Return the [X, Y] coordinate for the center point of the cell that contains the specified text.  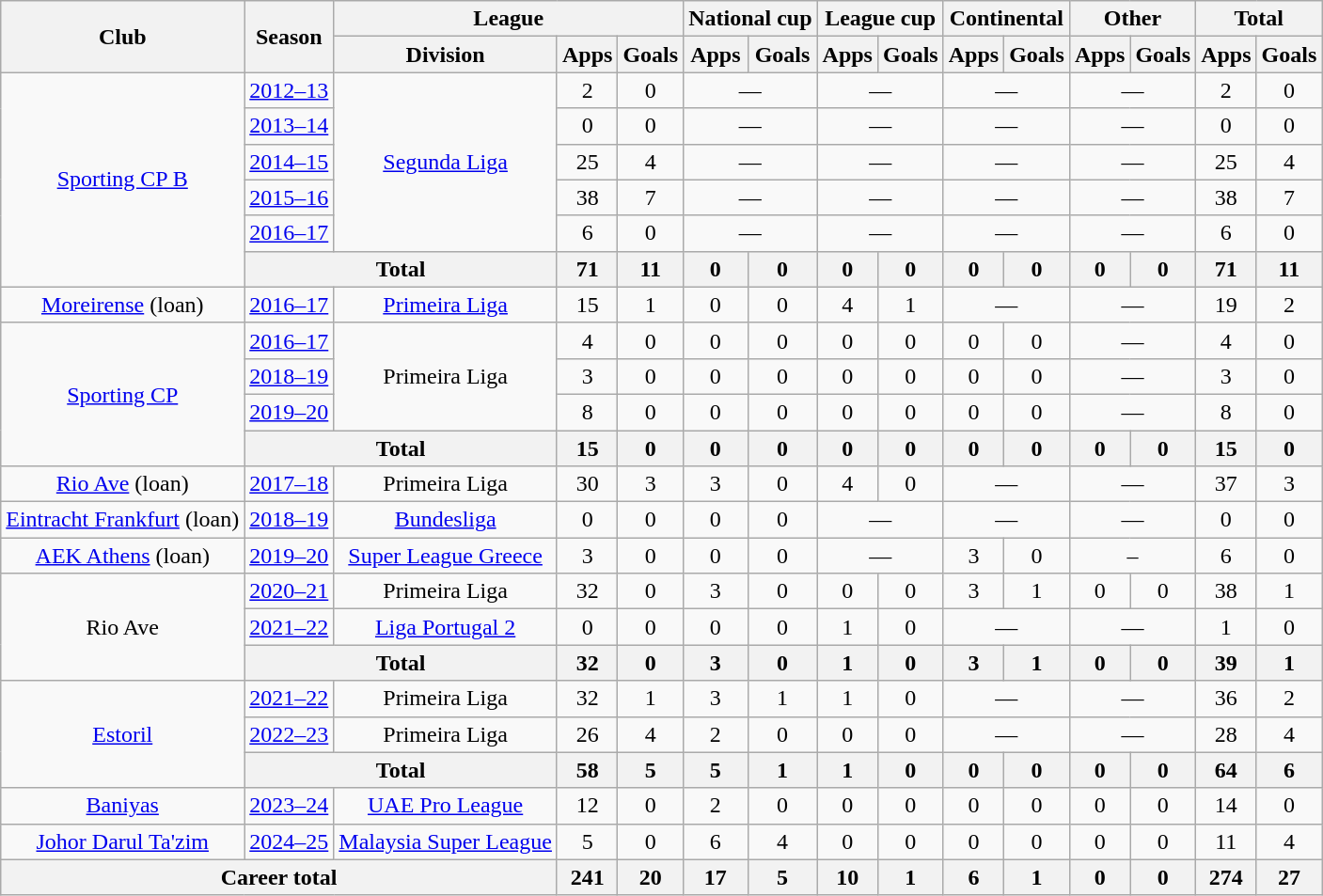
Baniyas [122, 806]
2024–25 [290, 841]
Malaysia Super League [446, 841]
20 [651, 877]
Super League Greece [446, 556]
19 [1226, 305]
Club [122, 37]
274 [1226, 877]
36 [1226, 699]
37 [1226, 484]
2017–18 [290, 484]
Sporting CP B [122, 180]
39 [1226, 663]
Division [446, 55]
League [509, 19]
AEK Athens (loan) [122, 556]
28 [1226, 734]
14 [1226, 806]
Career total [279, 877]
– [1132, 556]
Johor Darul Ta'zim [122, 841]
Segunda Liga [446, 162]
2014–15 [290, 162]
Continental [1006, 19]
10 [847, 877]
27 [1289, 877]
58 [587, 770]
12 [587, 806]
Estoril [122, 734]
Bundesliga [446, 520]
64 [1226, 770]
241 [587, 877]
UAE Pro League [446, 806]
17 [716, 877]
League cup [880, 19]
Other [1132, 19]
National cup [750, 19]
Eintracht Frankfurt (loan) [122, 520]
Rio Ave [122, 627]
30 [587, 484]
Season [290, 37]
Rio Ave (loan) [122, 484]
2022–23 [290, 734]
Moreirense (loan) [122, 305]
26 [587, 734]
2020–21 [290, 591]
2023–24 [290, 806]
Liga Portugal 2 [446, 627]
2015–16 [290, 197]
2013–14 [290, 126]
2012–13 [290, 90]
Sporting CP [122, 394]
